Return the [X, Y] coordinate for the center point of the cell that contains the specified text.  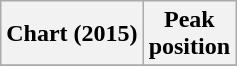
Chart (2015) [72, 34]
Peakposition [189, 34]
